Capture the cell that displays the provided text and extract its [x, y] central coordinate. 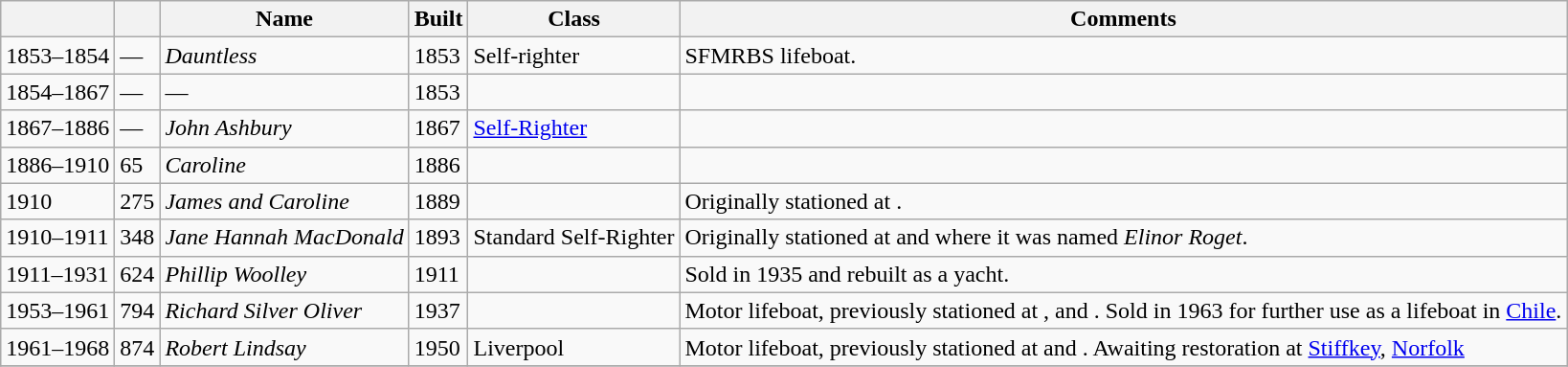
1854–1867 [57, 92]
275 [138, 201]
1937 [438, 310]
Motor lifeboat, previously stationed at and . Awaiting restoration at Stiffkey, Norfolk [1124, 347]
Phillip Woolley [284, 274]
Originally stationed at and where it was named Elinor Roget. [1124, 238]
65 [138, 165]
1867 [438, 128]
SFMRBS lifeboat. [1124, 56]
1867–1886 [57, 128]
624 [138, 274]
794 [138, 310]
Class [574, 19]
Robert Lindsay [284, 347]
Dauntless [284, 56]
John Ashbury [284, 128]
Self-righter [574, 56]
Standard Self-Righter [574, 238]
Built [438, 19]
1953–1961 [57, 310]
Richard Silver Oliver [284, 310]
James and Caroline [284, 201]
1911 [438, 274]
1886–1910 [57, 165]
1950 [438, 347]
1886 [438, 165]
Originally stationed at . [1124, 201]
Self-Righter [574, 128]
1889 [438, 201]
1911–1931 [57, 274]
1853–1854 [57, 56]
Jane Hannah MacDonald [284, 238]
Comments [1124, 19]
Sold in 1935 and rebuilt as a yacht. [1124, 274]
Motor lifeboat, previously stationed at , and . Sold in 1963 for further use as a lifeboat in Chile. [1124, 310]
Name [284, 19]
Caroline [284, 165]
1893 [438, 238]
1910 [57, 201]
1961–1968 [57, 347]
Liverpool [574, 347]
874 [138, 347]
348 [138, 238]
1910–1911 [57, 238]
